Identify which cell holds the provided text, then report its (x, y) central coordinate. 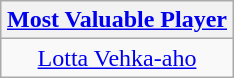
Lotta Vehka-aho (116, 58)
Most Valuable Player (116, 20)
